Search for the cell housing the specified text and yield its (x, y) center coordinate. 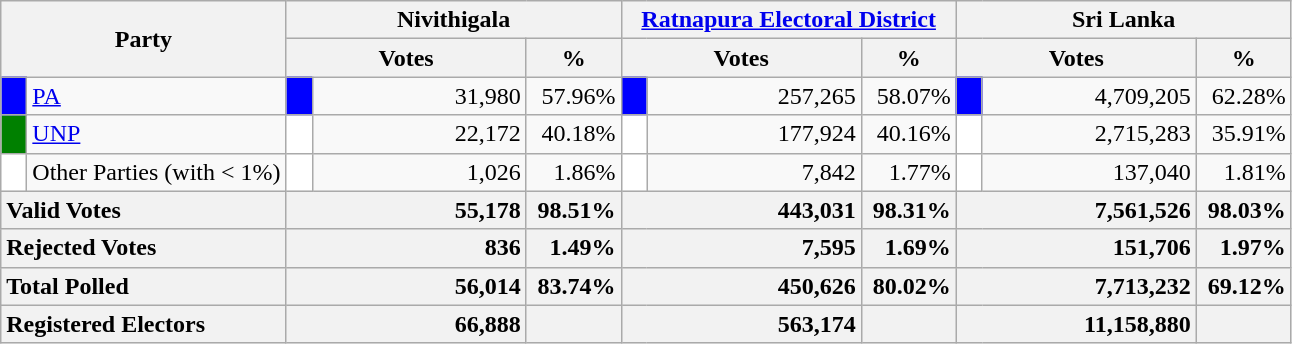
Valid Votes (144, 210)
98.51% (574, 210)
40.18% (574, 134)
Registered Electors (144, 324)
1.86% (574, 172)
58.07% (908, 96)
443,031 (741, 210)
PA (156, 96)
563,174 (741, 324)
Nivithigala (454, 20)
1.69% (908, 248)
151,706 (1076, 248)
Rejected Votes (144, 248)
UNP (156, 134)
257,265 (754, 96)
Total Polled (144, 286)
80.02% (908, 286)
450,626 (741, 286)
69.12% (1244, 286)
7,842 (754, 172)
7,713,232 (1076, 286)
55,178 (406, 210)
7,595 (741, 248)
11,158,880 (1076, 324)
66,888 (406, 324)
56,014 (406, 286)
137,040 (1089, 172)
4,709,205 (1089, 96)
1.81% (1244, 172)
836 (406, 248)
31,980 (419, 96)
40.16% (908, 134)
177,924 (754, 134)
57.96% (574, 96)
62.28% (1244, 96)
1.97% (1244, 248)
7,561,526 (1076, 210)
35.91% (1244, 134)
Ratnapura Electoral District (788, 20)
1,026 (419, 172)
1.77% (908, 172)
1.49% (574, 248)
22,172 (419, 134)
98.03% (1244, 210)
2,715,283 (1089, 134)
98.31% (908, 210)
Other Parties (with < 1%) (156, 172)
Sri Lanka (1124, 20)
Party (144, 39)
83.74% (574, 286)
